Return the [x, y] coordinate for the center point of the cell that contains the specified text.  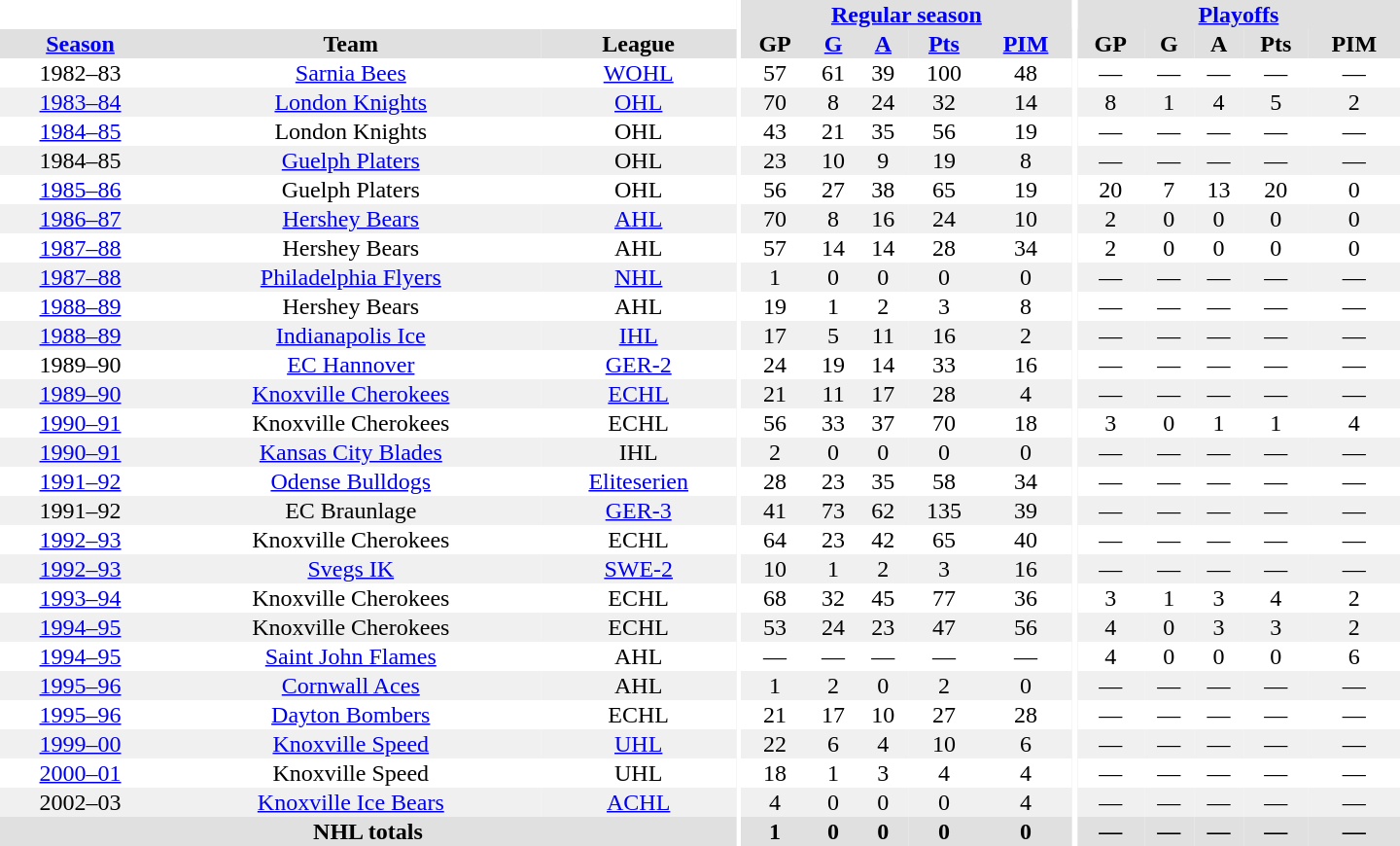
WOHL [638, 73]
68 [776, 598]
73 [834, 511]
Season [80, 44]
EC Braunlage [350, 511]
13 [1219, 190]
77 [944, 598]
38 [883, 190]
1999–00 [80, 744]
GER-3 [638, 511]
Knoxville Ice Bears [350, 802]
135 [944, 511]
EC Hannover [350, 365]
53 [776, 627]
Indianapolis Ice [350, 335]
Dayton Bombers [350, 715]
NHL totals [367, 831]
Saint John Flames [350, 656]
1985–86 [80, 190]
Philadelphia Flyers [350, 277]
Team [350, 44]
47 [944, 627]
NHL [638, 277]
64 [776, 540]
41 [776, 511]
Regular season [907, 15]
40 [1026, 540]
9 [883, 160]
22 [776, 744]
61 [834, 73]
43 [776, 131]
1993–94 [80, 598]
GER-2 [638, 365]
37 [883, 423]
Cornwall Aces [350, 686]
45 [883, 598]
48 [1026, 73]
62 [883, 511]
Playoffs [1239, 15]
7 [1169, 190]
100 [944, 73]
Kansas City Blades [350, 452]
Sarnia Bees [350, 73]
42 [883, 540]
ACHL [638, 802]
1983–84 [80, 102]
1982–83 [80, 73]
League [638, 44]
Svegs IK [350, 569]
1986–87 [80, 219]
36 [1026, 598]
2002–03 [80, 802]
58 [944, 481]
Odense Bulldogs [350, 481]
2000–01 [80, 773]
Eliteserien [638, 481]
SWE-2 [638, 569]
